Capture the cell that displays the provided text and extract its (X, Y) central coordinate. 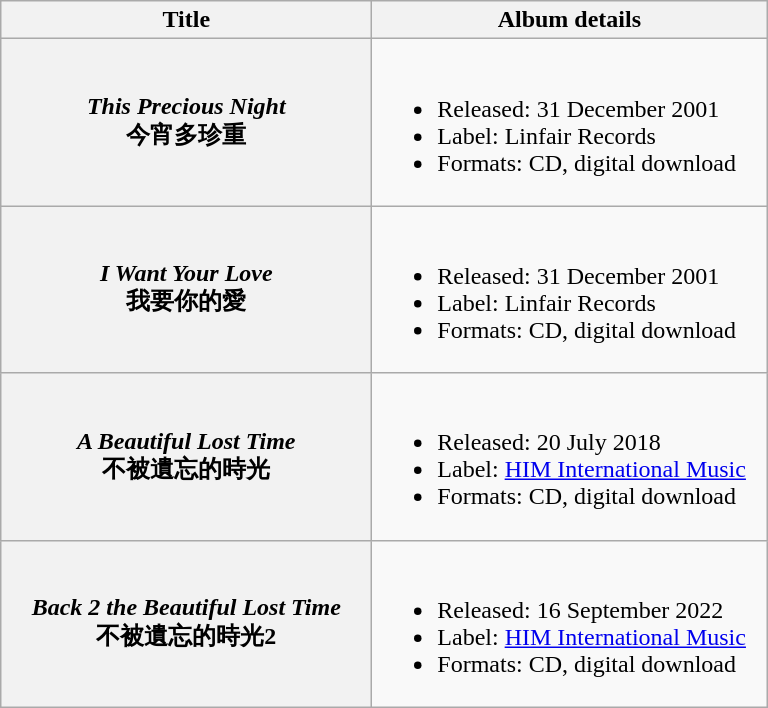
Back 2 the Beautiful Lost Time 不被遺忘的時光2 (186, 624)
This Precious Night 今宵多珍重 (186, 122)
Title (186, 20)
Released: 16 September 2022Label: HIM International MusicFormats: CD, digital download (570, 624)
I Want Your Love 我要你的愛 (186, 290)
Album details (570, 20)
A Beautiful Lost Time 不被遺忘的時光 (186, 456)
Released: 20 July 2018Label: HIM International MusicFormats: CD, digital download (570, 456)
